Return the [x, y] coordinate for the center point of the cell that contains the specified text.  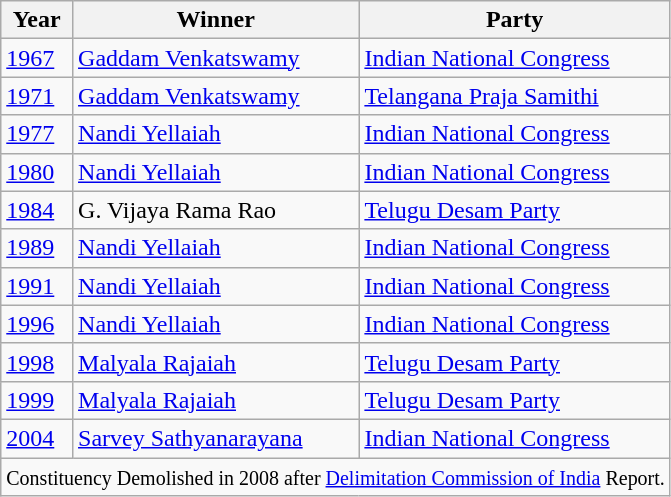
1967 [37, 58]
1980 [37, 172]
1989 [37, 248]
1999 [37, 400]
1971 [37, 96]
Party [515, 20]
G. Vijaya Rama Rao [216, 210]
1977 [37, 134]
Telangana Praja Samithi [515, 96]
1998 [37, 362]
Constituency Demolished in 2008 after Delimitation Commission of India Report. [336, 477]
2004 [37, 438]
1996 [37, 324]
1991 [37, 286]
Year [37, 20]
Sarvey Sathyanarayana [216, 438]
1984 [37, 210]
Winner [216, 20]
